Locate the cell with the specified text and output its (X, Y) center coordinate. 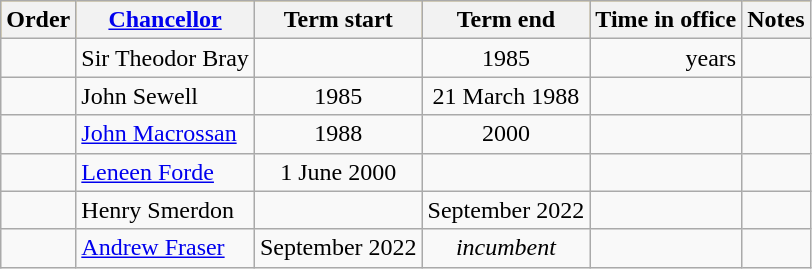
Chancellor (166, 20)
incumbent (506, 248)
Leneen Forde (166, 172)
Term start (338, 20)
Order (38, 20)
Notes (776, 20)
1 June 2000 (338, 172)
Andrew Fraser (166, 248)
Sir Theodor Bray (166, 58)
Henry Smerdon (166, 210)
John Macrossan (166, 134)
John Sewell (166, 96)
2000 (506, 134)
Term end (506, 20)
1988 (338, 134)
21 March 1988 (506, 96)
Time in office (666, 20)
years (666, 58)
